Determine the [X, Y] coordinate at the center of the cell enclosing the given text.  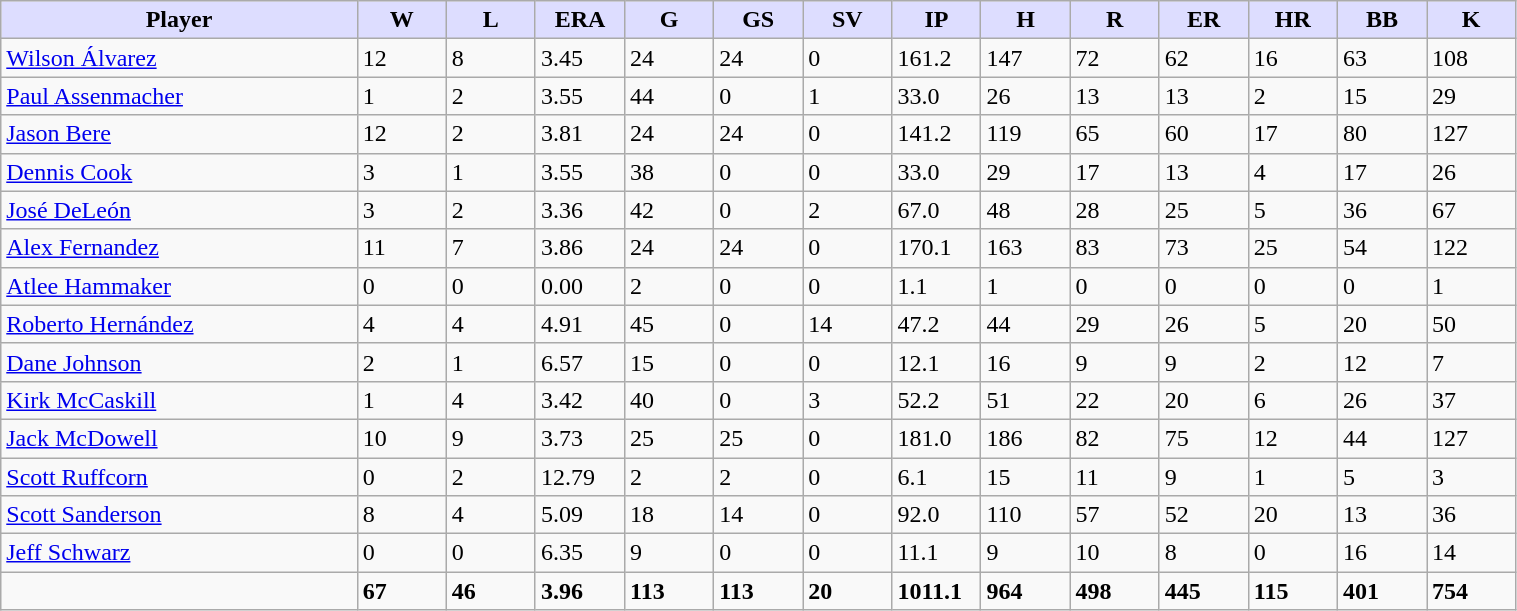
82 [1114, 438]
GS [758, 20]
147 [1026, 58]
51 [1026, 400]
SV [848, 20]
1011.1 [936, 591]
75 [1204, 438]
12.1 [936, 362]
119 [1026, 134]
R [1114, 20]
Alex Fernandez [179, 248]
161.2 [936, 58]
HR [1292, 20]
3.36 [580, 210]
401 [1382, 591]
80 [1382, 134]
Jason Bere [179, 134]
57 [1114, 515]
Jack McDowell [179, 438]
181.0 [936, 438]
W [402, 20]
28 [1114, 210]
54 [1382, 248]
Wilson Álvarez [179, 58]
62 [1204, 58]
Atlee Hammaker [179, 286]
63 [1382, 58]
754 [1472, 591]
José DeLeón [179, 210]
4.91 [580, 324]
108 [1472, 58]
6 [1292, 400]
3.86 [580, 248]
40 [670, 400]
60 [1204, 134]
445 [1204, 591]
3.73 [580, 438]
50 [1472, 324]
115 [1292, 591]
110 [1026, 515]
Dane Johnson [179, 362]
11.1 [936, 553]
170.1 [936, 248]
Roberto Hernández [179, 324]
1.1 [936, 286]
48 [1026, 210]
72 [1114, 58]
163 [1026, 248]
141.2 [936, 134]
Dennis Cook [179, 172]
46 [490, 591]
Scott Sanderson [179, 515]
0.00 [580, 286]
52.2 [936, 400]
83 [1114, 248]
ER [1204, 20]
Scott Ruffcorn [179, 477]
6.35 [580, 553]
6.1 [936, 477]
G [670, 20]
122 [1472, 248]
67.0 [936, 210]
H [1026, 20]
45 [670, 324]
47.2 [936, 324]
73 [1204, 248]
3.42 [580, 400]
65 [1114, 134]
18 [670, 515]
Paul Assenmacher [179, 96]
5.09 [580, 515]
37 [1472, 400]
BB [1382, 20]
Player [179, 20]
Jeff Schwarz [179, 553]
6.57 [580, 362]
498 [1114, 591]
3.81 [580, 134]
12.79 [580, 477]
3.96 [580, 591]
186 [1026, 438]
K [1472, 20]
3.45 [580, 58]
42 [670, 210]
L [490, 20]
52 [1204, 515]
92.0 [936, 515]
ERA [580, 20]
Kirk McCaskill [179, 400]
964 [1026, 591]
IP [936, 20]
38 [670, 172]
22 [1114, 400]
